From the cell containing the given text, extract its center point as (X, Y) coordinate. 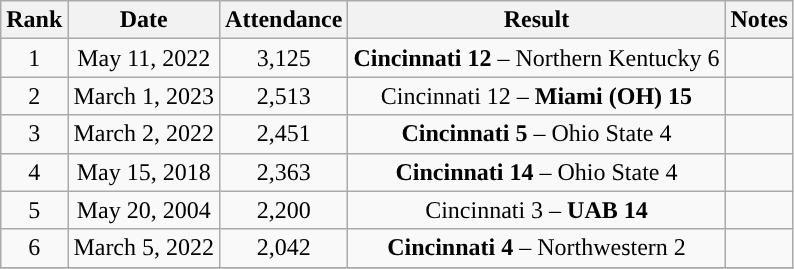
Cincinnati 14 – Ohio State 4 (536, 172)
2,363 (284, 172)
2 (34, 96)
Cincinnati 3 – UAB 14 (536, 210)
March 1, 2023 (144, 96)
Cincinnati 12 – Miami (OH) 15 (536, 96)
May 15, 2018 (144, 172)
6 (34, 248)
Attendance (284, 20)
March 2, 2022 (144, 134)
Notes (759, 20)
1 (34, 58)
2,042 (284, 248)
Cincinnati 5 – Ohio State 4 (536, 134)
3 (34, 134)
Result (536, 20)
May 20, 2004 (144, 210)
4 (34, 172)
5 (34, 210)
Cincinnati 12 – Northern Kentucky 6 (536, 58)
2,513 (284, 96)
Rank (34, 20)
Cincinnati 4 – Northwestern 2 (536, 248)
Date (144, 20)
May 11, 2022 (144, 58)
2,451 (284, 134)
3,125 (284, 58)
2,200 (284, 210)
March 5, 2022 (144, 248)
